Pinpoint the cell where the given text exists, returning its [x, y] midpoint coordinate. 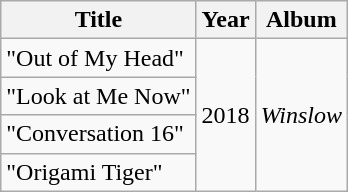
2018 [226, 115]
Year [226, 20]
"Conversation 16" [98, 134]
Title [98, 20]
Album [301, 20]
"Out of My Head" [98, 58]
"Origami Tiger" [98, 172]
"Look at Me Now" [98, 96]
Winslow [301, 115]
